For the text-containing cell, return its midpoint in (x, y) coordinate format. 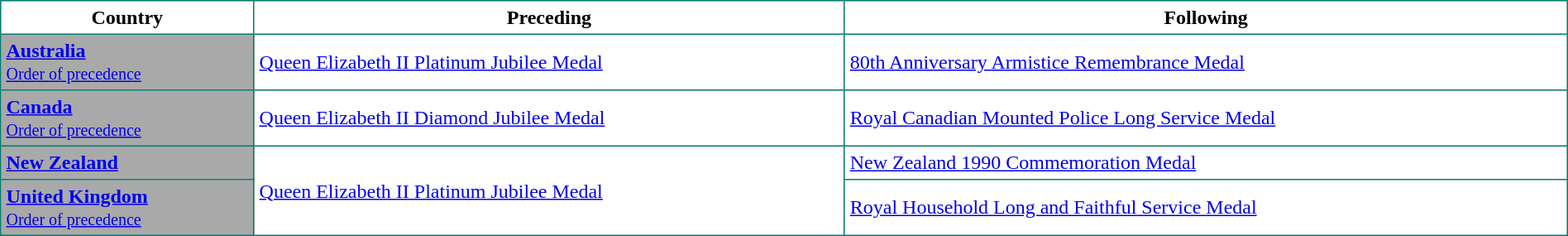
80th Anniversary Armistice Remembrance Medal (1206, 62)
Queen Elizabeth II Diamond Jubilee Medal (549, 118)
United KingdomOrder of precedence (127, 208)
New Zealand 1990 Commemoration Medal (1206, 162)
CanadaOrder of precedence (127, 118)
AustraliaOrder of precedence (127, 62)
New Zealand (127, 162)
Preceding (549, 17)
Country (127, 17)
Following (1206, 17)
Royal Canadian Mounted Police Long Service Medal (1206, 118)
Royal Household Long and Faithful Service Medal (1206, 208)
